Find where the given text appears and provide that cell's center as [x, y] coordinate. 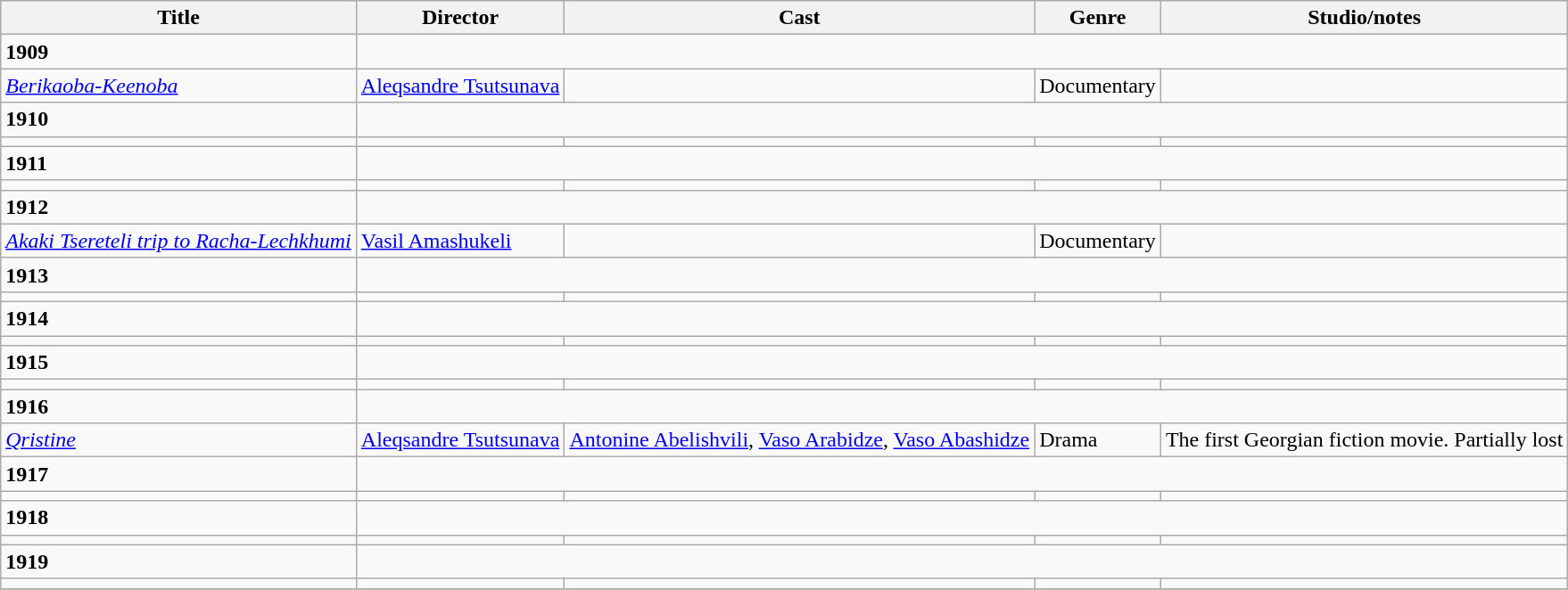
1919 [178, 561]
Studio/notes [1365, 18]
Akaki Tsereteli trip to Racha-Lechkhumi [178, 241]
Vasil Amashukeli [460, 241]
1915 [178, 363]
Title [178, 18]
1916 [178, 406]
Cast [799, 18]
Genre [1098, 18]
Qristine [178, 440]
Drama [1098, 440]
1909 [178, 52]
Antonine Abelishvili, Vaso Arabidze, Vaso Abashidze [799, 440]
1914 [178, 318]
1912 [178, 207]
1910 [178, 119]
1918 [178, 518]
The first Georgian fiction movie. Partially lost [1365, 440]
Director [460, 18]
Berikaoba-Keenoba [178, 86]
1911 [178, 163]
1913 [178, 275]
1917 [178, 474]
